Return [X, Y] of the center of cell containing provided text 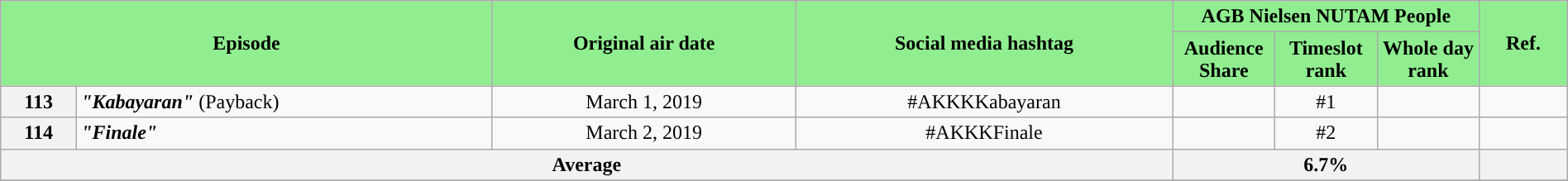
"Finale" [284, 133]
6.7% [1327, 164]
March 1, 2019 [643, 102]
Episode [246, 43]
Ref. [1523, 43]
#2 [1327, 133]
"Kabayaran" (Payback) [284, 102]
March 2, 2019 [643, 133]
Timeslotrank [1327, 60]
113 [39, 102]
Whole dayrank [1428, 60]
Social media hashtag [984, 43]
Audience Share [1224, 60]
Original air date [643, 43]
AGB Nielsen NUTAM People [1327, 17]
#AKKKKabayaran [984, 102]
#AKKKFinale [984, 133]
114 [39, 133]
Average [587, 164]
#1 [1327, 102]
